From the cell containing the given text, extract its center point as [x, y] coordinate. 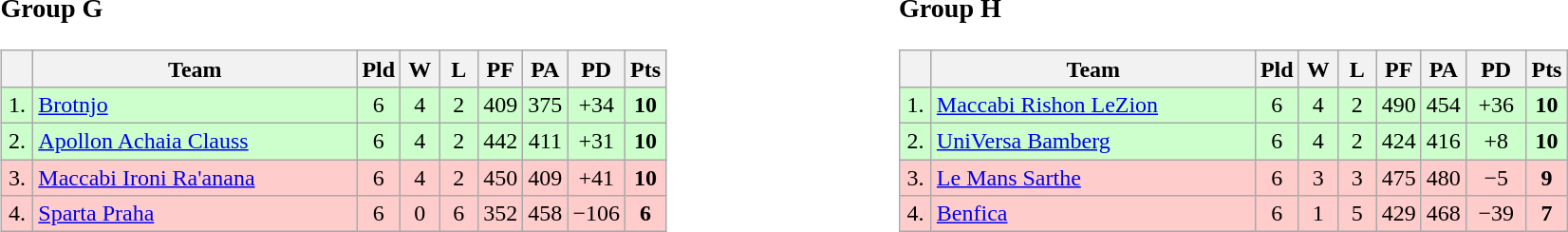
450 [501, 178]
475 [1399, 178]
−5 [1496, 178]
−39 [1496, 214]
352 [501, 214]
375 [545, 105]
−106 [596, 214]
Maccabi Rishon LeZion [1093, 105]
9 [1547, 178]
+34 [596, 105]
Brotnjo [196, 105]
UniVersa Bamberg [1093, 142]
416 [1443, 142]
Apollon Achaia Clauss [196, 142]
424 [1399, 142]
454 [1443, 105]
458 [545, 214]
Maccabi Ironi Ra'anana [196, 178]
+8 [1496, 142]
429 [1399, 214]
5 [1357, 214]
1 [1317, 214]
Le Mans Sarthe [1093, 178]
411 [545, 142]
490 [1399, 105]
7 [1547, 214]
Benfica [1093, 214]
+31 [596, 142]
+41 [596, 178]
+36 [1496, 105]
0 [420, 214]
480 [1443, 178]
468 [1443, 214]
442 [501, 142]
Sparta Praha [196, 214]
